Provide the [x, y] coordinate of the cell's center where the given text is located.  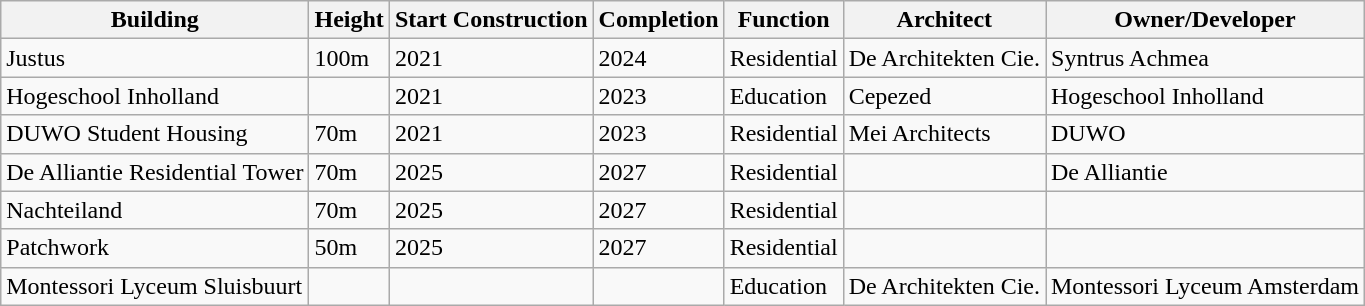
Completion [658, 20]
DUWO Student Housing [155, 134]
Nachteiland [155, 210]
Mei Architects [944, 134]
Justus [155, 58]
Cepezed [944, 96]
Montessori Lyceum Sluisbuurt [155, 286]
Function [784, 20]
De Alliantie [1206, 172]
Height [349, 20]
Owner/Developer [1206, 20]
Start Construction [491, 20]
Montessori Lyceum Amsterdam [1206, 286]
100m [349, 58]
Patchwork [155, 248]
De Alliantie Residential Tower [155, 172]
DUWO [1206, 134]
50m [349, 248]
Architect [944, 20]
Syntrus Achmea [1206, 58]
Building [155, 20]
2024 [658, 58]
